From the cell containing the given text, extract its center point as [x, y] coordinate. 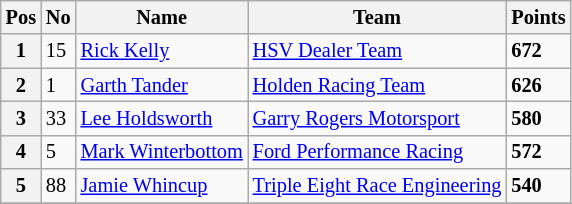
33 [58, 118]
Points [538, 17]
Pos [21, 17]
580 [538, 118]
Rick Kelly [162, 51]
Team [378, 17]
Ford Performance Racing [378, 152]
Triple Eight Race Engineering [378, 186]
Garry Rogers Motorsport [378, 118]
626 [538, 85]
15 [58, 51]
540 [538, 186]
Garth Tander [162, 85]
2 [21, 85]
88 [58, 186]
No [58, 17]
HSV Dealer Team [378, 51]
672 [538, 51]
Holden Racing Team [378, 85]
4 [21, 152]
Mark Winterbottom [162, 152]
Name [162, 17]
Lee Holdsworth [162, 118]
Jamie Whincup [162, 186]
3 [21, 118]
572 [538, 152]
